Determine the (x, y) coordinate at the center of the cell enclosing the given text.  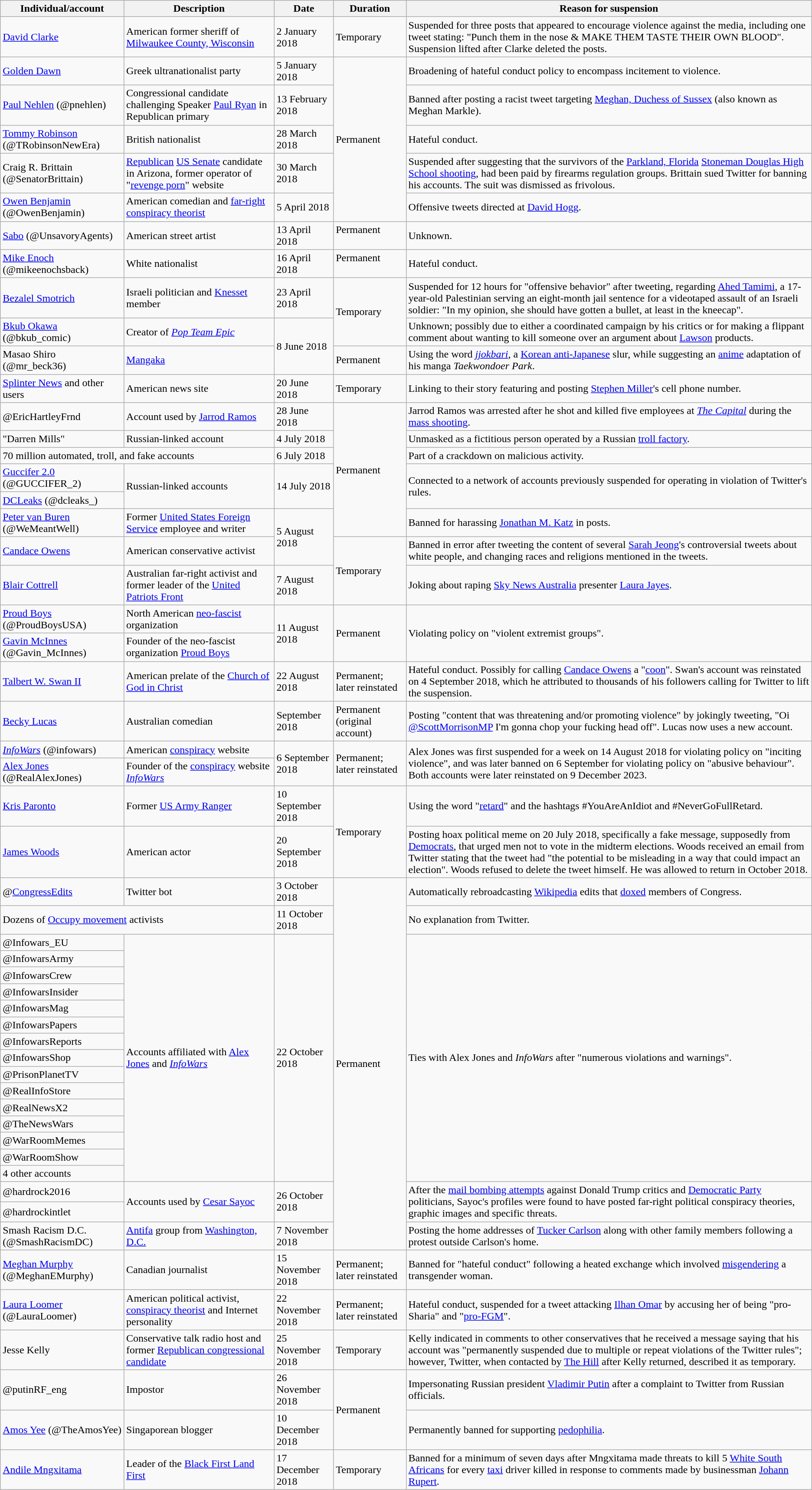
Date (304, 9)
American street artist (199, 235)
Creator of Pop Team Epic (199, 331)
American conspiracy website (199, 749)
@TheNewsWars (62, 1124)
Posting the home addresses of Tucker Carlson along with other family members following a protest outside Carlson's home. (609, 1236)
Violating policy on "violent extremist groups". (609, 633)
22 August 2018 (304, 681)
@Infowars_EU (62, 942)
Peter van Buren (@WeMeantWell) (62, 522)
American political activist, conspiracy theorist and Internet personality (199, 1310)
Unknown. (609, 235)
Ties with Alex Jones and InfoWars after "numerous violations and warnings". (609, 1058)
Linking to their story featuring and posting Stephen Miller's cell phone number. (609, 388)
Permanent (original account) (370, 721)
Description (199, 9)
15 November 2018 (304, 1270)
70 million automated, troll, and fake accounts (137, 456)
Former US Army Ranger (199, 806)
25 November 2018 (304, 1350)
Smash Racism D.C. (@SmashRacismDC) (62, 1236)
Candace Owens (62, 551)
American prelate of the Church of God in Christ (199, 681)
7 November 2018 (304, 1236)
5 August 2018 (304, 537)
2 January 2018 (304, 37)
26 November 2018 (304, 1390)
Mike Enoch (@mikeenochsback) (62, 264)
@WarRoomMemes (62, 1140)
Masao Shiro (@mr_beck36) (62, 360)
Talbert W. Swan II (62, 681)
16 April 2018 (304, 264)
4 other accounts (62, 1174)
@InfowarsShop (62, 1058)
5 April 2018 (304, 207)
Broadening of hateful conduct policy to encompass incitement to violence. (609, 71)
Antifa group from Washington, D.C. (199, 1236)
@RealNewsX2 (62, 1107)
@hardrockintlet (62, 1212)
17 December 2018 (304, 1470)
Leader of the Black First Land First (199, 1470)
James Woods (62, 852)
@hardrock2016 (62, 1192)
David Clarke (62, 37)
Tommy Robinson (@TRobinsonNewEra) (62, 139)
6 September 2018 (304, 764)
Twitter bot (199, 892)
Duration (370, 9)
5 January 2018 (304, 71)
Bkub Okawa (@bkub_comic) (62, 331)
11 August 2018 (304, 633)
20 September 2018 (304, 852)
Canadian journalist (199, 1270)
Automatically rebroadcasting Wikipedia edits that doxed members of Congress. (609, 892)
Becky Lucas (62, 721)
28 June 2018 (304, 417)
Jesse Kelly (62, 1350)
Splinter News and other users (62, 388)
4 July 2018 (304, 439)
Owen Benjamin (@OwenBenjamin) (62, 207)
@InfowarsReports (62, 1041)
Part of a crackdown on malicious activity. (609, 456)
Russian-linked accounts (199, 486)
@WarRoomShow (62, 1157)
Jarrod Ramos was arrested after he shot and killed five employees at The Capital during the mass shooting. (609, 417)
Accounts affiliated with Alex Jones and InfoWars (199, 1058)
Laura Loomer (@LauraLoomer) (62, 1310)
Guccifer 2.0 (@GUCCIFER_2) (62, 478)
Paul Nehlen (@pnehlen) (62, 105)
@EricHartleyFrnd (62, 417)
Banned after posting a racist tweet targeting Meghan, Duchess of Sussex (also known as Meghan Markle). (609, 105)
Offensive tweets directed at David Hogg. (609, 207)
Sabo (@UnsavoryAgents) (62, 235)
American conservative activist (199, 551)
North American neo-fascist organization (199, 619)
Congressional candidate challenging Speaker Paul Ryan in Republican primary (199, 105)
"Darren Mills" (62, 439)
Gavin McInnes (@Gavin_McInnes) (62, 647)
Alex Jones (@RealAlexJones) (62, 771)
Andile Mngxitama (62, 1470)
Meghan Murphy (@MeghanEMurphy) (62, 1270)
@InfowarsArmy (62, 959)
Conservative talk radio host and former Republican congressional candidate (199, 1350)
American actor (199, 852)
3 October 2018 (304, 892)
American former sheriff of Milwaukee County, Wisconsin (199, 37)
10 September 2018 (304, 806)
11 October 2018 (304, 920)
22 October 2018 (304, 1058)
Reason for suspension (609, 9)
Unmasked as a fictitious person operated by a Russian troll factory. (609, 439)
Banned for harassing Jonathan M. Katz in posts. (609, 522)
14 July 2018 (304, 486)
Republican US Senate candidate in Arizona, former operator of "revenge porn" website (199, 173)
6 July 2018 (304, 456)
Using the word jjokbari, a Korean anti-Japanese slur, while suggesting an anime adaptation of his manga Taekwondoer Park. (609, 360)
30 March 2018 (304, 173)
Mangaka (199, 360)
13 February 2018 (304, 105)
Singaporean blogger (199, 1430)
Accounts used by Cesar Sayoc (199, 1202)
@InfowarsInsider (62, 992)
Israeli politician and Knesset member (199, 298)
20 June 2018 (304, 388)
Proud Boys (@ProudBoysUSA) (62, 619)
InfoWars (@infowars) (62, 749)
September 2018 (304, 721)
@InfowarsPapers (62, 1025)
@CongressEdits (62, 892)
Banned for "hateful conduct" following a heated exchange which involved misgendering a transgender woman. (609, 1270)
Impersonating Russian president Vladimir Putin after a complaint to Twitter from Russian officials. (609, 1390)
DCLeaks (@dcleaks_) (62, 500)
Greek ultranationalist party (199, 71)
Australian comedian (199, 721)
7 August 2018 (304, 585)
Russian-linked account (199, 439)
22 November 2018 (304, 1310)
Impostor (199, 1390)
Connected to a network of accounts previously suspended for operating in violation of Twitter's rules. (609, 486)
American comedian and far-right conspiracy theorist (199, 207)
Amos Yee (@TheAmosYee) (62, 1430)
Craig R. Brittain (@SenatorBrittain) (62, 173)
Joking about raping Sky News Australia presenter Laura Jayes. (609, 585)
@putinRF_eng (62, 1390)
Hateful conduct, suspended for a tweet attacking Ilhan Omar by accusing her of being "pro-Sharia" and "pro-FGM". (609, 1310)
Dozens of Occupy movement activists (137, 920)
23 April 2018 (304, 298)
Founder of the conspiracy website InfoWars (199, 771)
10 December 2018 (304, 1430)
Former United States Foreign Service employee and writer (199, 522)
@RealInfoStore (62, 1091)
Individual/account (62, 9)
White nationalist (199, 264)
@InfowarsCrew (62, 975)
Australian far-right activist and former leader of the United Patriots Front (199, 585)
Bezalel Smotrich (62, 298)
Permanently banned for supporting pedophilia. (609, 1430)
8 June 2018 (304, 346)
Account used by Jarrod Ramos (199, 417)
Blair Cottrell (62, 585)
@PrisonPlanetTV (62, 1074)
Golden Dawn (62, 71)
26 October 2018 (304, 1202)
Kris Paronto (62, 806)
Founder of the neo-fascist organization Proud Boys (199, 647)
@InfowarsMag (62, 1008)
28 March 2018 (304, 139)
British nationalist (199, 139)
13 April 2018 (304, 235)
Using the word "retard" and the hashtags #YouAreAnIdiot and #NeverGoFullRetard. (609, 806)
No explanation from Twitter. (609, 920)
American news site (199, 388)
